Output the (X, Y) coordinate of the center of the cell containing the given text.  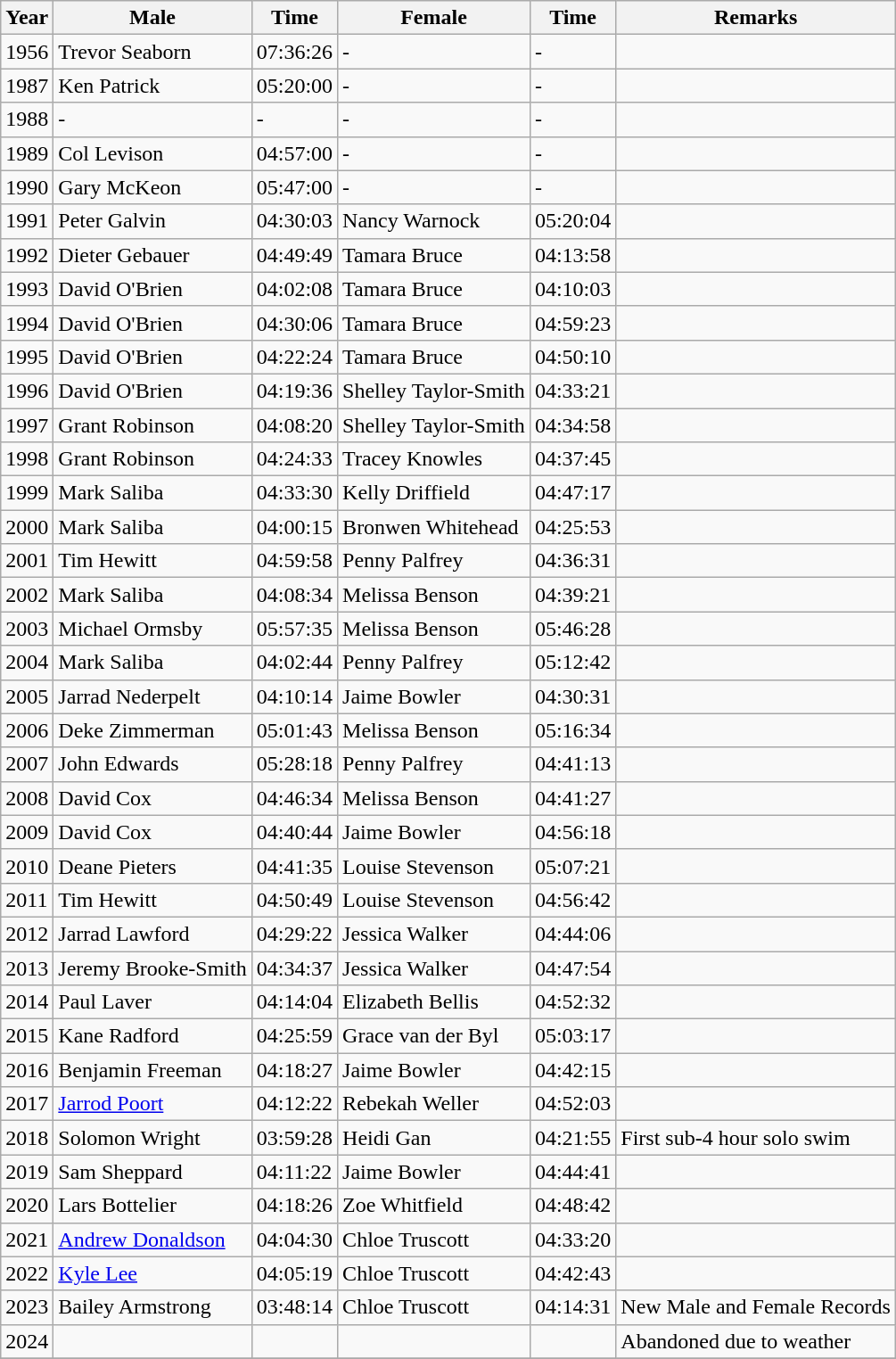
Elizabeth Bellis (434, 1002)
04:50:10 (572, 357)
2014 (27, 1002)
2020 (27, 1206)
Rebekah Weller (434, 1104)
2012 (27, 934)
2002 (27, 595)
04:44:06 (572, 934)
Deke Zimmerman (152, 730)
05:28:18 (294, 764)
New Male and Female Records (756, 1307)
Heidi Gan (434, 1138)
2003 (27, 629)
04:10:14 (294, 696)
04:41:13 (572, 764)
Zoe Whitfield (434, 1206)
04:40:44 (294, 832)
04:41:35 (294, 866)
03:48:14 (294, 1307)
05:20:00 (294, 86)
2011 (27, 900)
Remarks (756, 18)
Kane Radford (152, 1036)
04:33:20 (572, 1240)
1999 (27, 493)
Sam Sheppard (152, 1172)
1989 (27, 153)
04:30:31 (572, 696)
Gary McKeon (152, 187)
04:56:18 (572, 832)
04:42:43 (572, 1273)
2009 (27, 832)
Male (152, 18)
04:47:17 (572, 493)
1997 (27, 425)
Jeremy Brooke-Smith (152, 968)
2001 (27, 561)
04:39:21 (572, 595)
2004 (27, 663)
Kelly Driffield (434, 493)
Andrew Donaldson (152, 1240)
04:34:37 (294, 968)
05:03:17 (572, 1036)
04:14:04 (294, 1002)
04:42:15 (572, 1070)
05:12:42 (572, 663)
04:24:33 (294, 459)
Abandoned due to weather (756, 1341)
04:52:32 (572, 1002)
2006 (27, 730)
Lars Bottelier (152, 1206)
Bronwen Whitehead (434, 527)
Jarrad Lawford (152, 934)
1992 (27, 255)
04:29:22 (294, 934)
04:30:06 (294, 323)
04:47:54 (572, 968)
First sub-4 hour solo swim (756, 1138)
04:37:45 (572, 459)
04:22:24 (294, 357)
04:56:42 (572, 900)
04:13:58 (572, 255)
05:57:35 (294, 629)
04:36:31 (572, 561)
04:19:36 (294, 391)
04:57:00 (294, 153)
1990 (27, 187)
04:11:22 (294, 1172)
04:41:27 (572, 798)
2017 (27, 1104)
04:00:15 (294, 527)
04:12:22 (294, 1104)
1991 (27, 221)
2024 (27, 1341)
04:30:03 (294, 221)
05:46:28 (572, 629)
1987 (27, 86)
Solomon Wright (152, 1138)
05:20:04 (572, 221)
Kyle Lee (152, 1273)
04:33:21 (572, 391)
2016 (27, 1070)
2013 (27, 968)
Peter Galvin (152, 221)
Trevor Seaborn (152, 52)
04:18:27 (294, 1070)
Grace van der Byl (434, 1036)
04:08:20 (294, 425)
04:05:19 (294, 1273)
2005 (27, 696)
2021 (27, 1240)
Dieter Gebauer (152, 255)
Year (27, 18)
04:04:30 (294, 1240)
04:50:49 (294, 900)
2019 (27, 1172)
04:25:53 (572, 527)
Paul Laver (152, 1002)
Female (434, 18)
2023 (27, 1307)
Jarrod Poort (152, 1104)
Tracey Knowles (434, 459)
04:02:44 (294, 663)
04:33:30 (294, 493)
Ken Patrick (152, 86)
04:21:55 (572, 1138)
2007 (27, 764)
04:08:34 (294, 595)
2010 (27, 866)
04:46:34 (294, 798)
Benjamin Freeman (152, 1070)
03:59:28 (294, 1138)
07:36:26 (294, 52)
04:02:08 (294, 289)
1998 (27, 459)
04:52:03 (572, 1104)
04:44:41 (572, 1172)
2018 (27, 1138)
2022 (27, 1273)
04:49:49 (294, 255)
04:25:59 (294, 1036)
05:07:21 (572, 866)
2000 (27, 527)
Nancy Warnock (434, 221)
04:34:58 (572, 425)
1956 (27, 52)
04:59:23 (572, 323)
Bailey Armstrong (152, 1307)
1988 (27, 119)
05:47:00 (294, 187)
05:16:34 (572, 730)
1996 (27, 391)
Col Levison (152, 153)
2008 (27, 798)
04:14:31 (572, 1307)
Jarrad Nederpelt (152, 696)
04:10:03 (572, 289)
05:01:43 (294, 730)
04:48:42 (572, 1206)
04:18:26 (294, 1206)
1995 (27, 357)
2015 (27, 1036)
John Edwards (152, 764)
1993 (27, 289)
04:59:58 (294, 561)
1994 (27, 323)
Michael Ormsby (152, 629)
Deane Pieters (152, 866)
